Provide the (X, Y) coordinate of the cell's center where the given text is located.  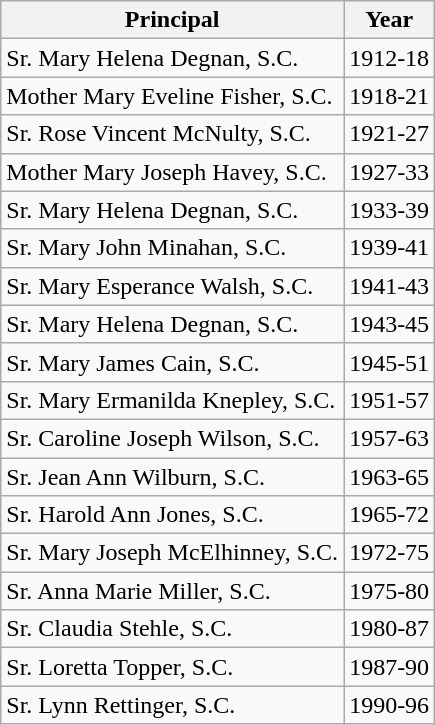
1912-18 (390, 58)
Sr. Jean Ann Wilburn, S.C. (172, 477)
Mother Mary Joseph Havey, S.C. (172, 172)
Year (390, 20)
Sr. Mary Joseph McElhinney, S.C. (172, 553)
Sr. Lynn Rettinger, S.C. (172, 705)
1921-27 (390, 134)
1963-65 (390, 477)
1957-63 (390, 438)
Mother Mary Eveline Fisher, S.C. (172, 96)
Sr. Harold Ann Jones, S.C. (172, 515)
1990-96 (390, 705)
1933-39 (390, 210)
1927-33 (390, 172)
Sr. Mary Ermanilda Knepley, S.C. (172, 400)
1975-80 (390, 591)
1987-90 (390, 667)
1965-72 (390, 515)
Sr. Mary James Cain, S.C. (172, 362)
1945-51 (390, 362)
Sr. Caroline Joseph Wilson, S.C. (172, 438)
1918-21 (390, 96)
1939-41 (390, 248)
Sr. Loretta Topper, S.C. (172, 667)
Sr. Rose Vincent McNulty, S.C. (172, 134)
1951-57 (390, 400)
Principal (172, 20)
1972-75 (390, 553)
1980-87 (390, 629)
Sr. Claudia Stehle, S.C. (172, 629)
Sr. Mary Esperance Walsh, S.C. (172, 286)
Sr. Mary John Minahan, S.C. (172, 248)
1941-43 (390, 286)
1943-45 (390, 324)
Sr. Anna Marie Miller, S.C. (172, 591)
